Scan for the cell matching the given text and deliver its [x, y] coordinate at center. 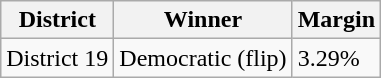
Winner [203, 20]
Democratic (flip) [203, 58]
District 19 [58, 58]
District [58, 20]
3.29% [336, 58]
Margin [336, 20]
